Output the (x, y) coordinate of the center of the cell containing the given text.  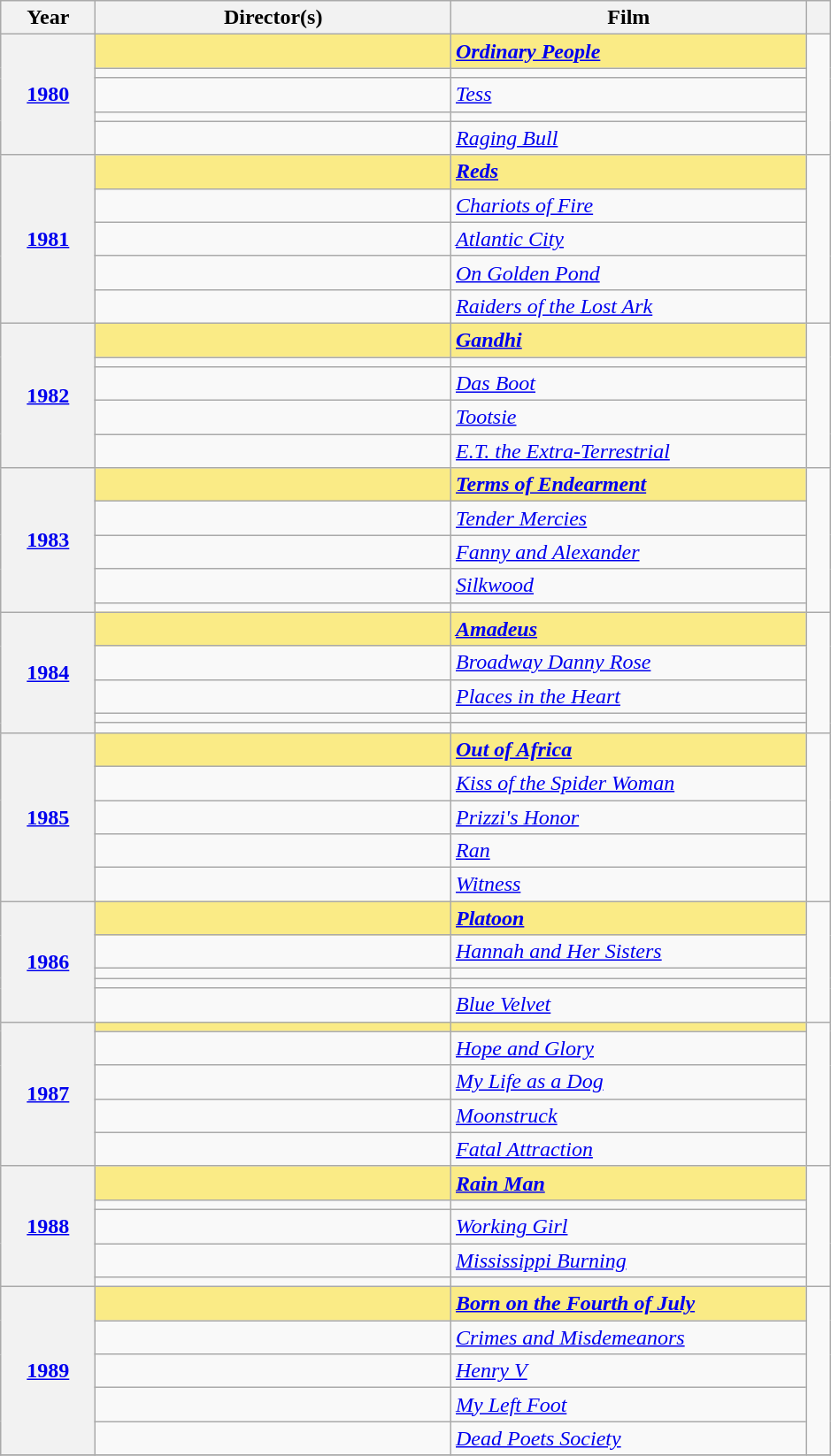
Blue Velvet (628, 1005)
Director(s) (273, 18)
Hope and Glory (628, 1048)
Prizzi's Honor (628, 816)
Hannah and Her Sisters (628, 952)
1988 (48, 1226)
Terms of Endearment (628, 485)
Tess (628, 95)
Ordinary People (628, 51)
Crimes and Misdemeanors (628, 1337)
Raging Bull (628, 138)
Moonstruck (628, 1115)
1986 (48, 962)
Fanny and Alexander (628, 552)
Platoon (628, 918)
1985 (48, 816)
1980 (48, 95)
1982 (48, 395)
E.T. the Extra-Terrestrial (628, 451)
1989 (48, 1371)
Atlantic City (628, 239)
Das Boot (628, 384)
Witness (628, 885)
Fatal Attraction (628, 1149)
Out of Africa (628, 749)
Chariots of Fire (628, 205)
Ran (628, 851)
Broadway Danny Rose (628, 663)
Amadeus (628, 629)
Henry V (628, 1371)
1983 (48, 540)
Gandhi (628, 340)
1987 (48, 1093)
Mississippi Burning (628, 1261)
Kiss of the Spider Woman (628, 783)
Rain Man (628, 1183)
Working Girl (628, 1226)
On Golden Pond (628, 272)
My Life as a Dog (628, 1082)
Tootsie (628, 418)
Film (628, 18)
Reds (628, 172)
Born on the Fourth of July (628, 1304)
My Left Foot (628, 1405)
Dead Poets Society (628, 1438)
Places in the Heart (628, 696)
Year (48, 18)
1984 (48, 672)
Tender Mercies (628, 518)
1981 (48, 239)
Raiders of the Lost Ark (628, 306)
Silkwood (628, 586)
